Pinpoint the cell where the given text exists, returning its [X, Y] midpoint coordinate. 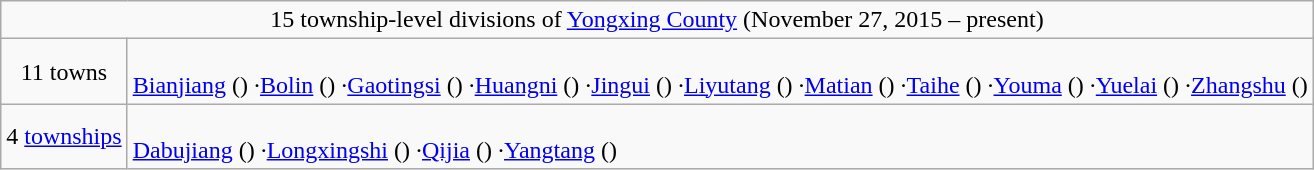
4 townships [64, 136]
Bianjiang () ·Bolin () ·Gaotingsi () ·Huangni () ·Jingui () ·Liyutang () ·Matian () ·Taihe () ·Youma () ·Yuelai () ·Zhangshu () [720, 72]
Dabujiang () ·Longxingshi () ·Qijia () ·Yangtang () [720, 136]
11 towns [64, 72]
15 township-level divisions of Yongxing County (November 27, 2015 – present) [657, 20]
